Pinpoint the cell where the given text exists, returning its [x, y] midpoint coordinate. 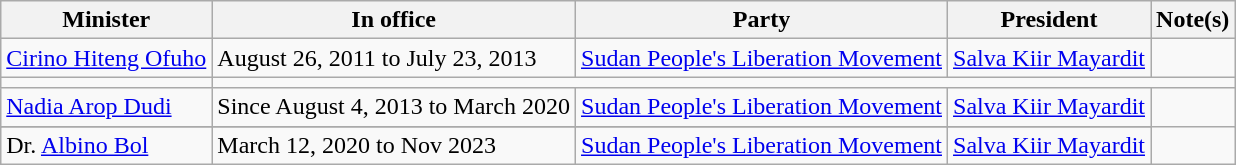
Minister [106, 20]
Nadia Arop Dudi [106, 107]
Dr. Albino Bol [106, 145]
President [1050, 20]
August 26, 2011 to July 23, 2013 [394, 58]
Since August 4, 2013 to March 2020 [394, 107]
Cirino Hiteng Ofuho [106, 58]
Note(s) [1193, 20]
Party [762, 20]
March 12, 2020 to Nov 2023 [394, 145]
In office [394, 20]
